For the text-containing cell, return its midpoint in [X, Y] coordinate format. 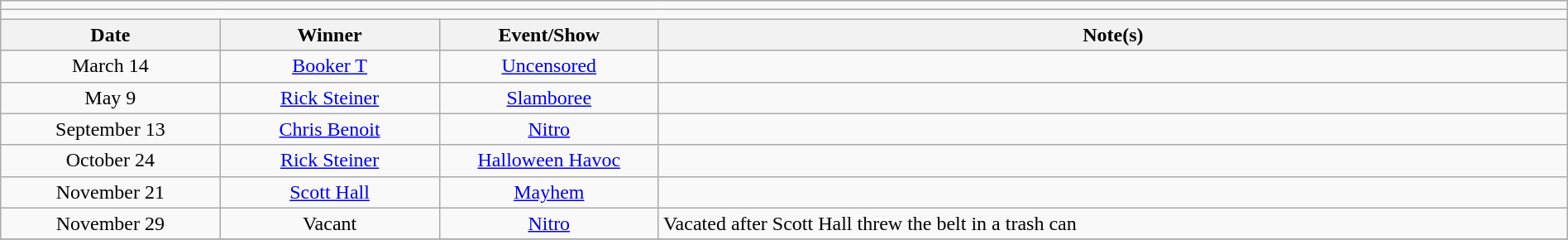
Note(s) [1113, 35]
November 21 [111, 192]
Vacated after Scott Hall threw the belt in a trash can [1113, 223]
September 13 [111, 129]
October 24 [111, 161]
November 29 [111, 223]
Uncensored [549, 66]
March 14 [111, 66]
Date [111, 35]
Event/Show [549, 35]
Chris Benoit [329, 129]
May 9 [111, 98]
Slamboree [549, 98]
Winner [329, 35]
Halloween Havoc [549, 161]
Mayhem [549, 192]
Booker T [329, 66]
Vacant [329, 223]
Scott Hall [329, 192]
